Extract the [X, Y] coordinate from the center of the cell holding the provided text.  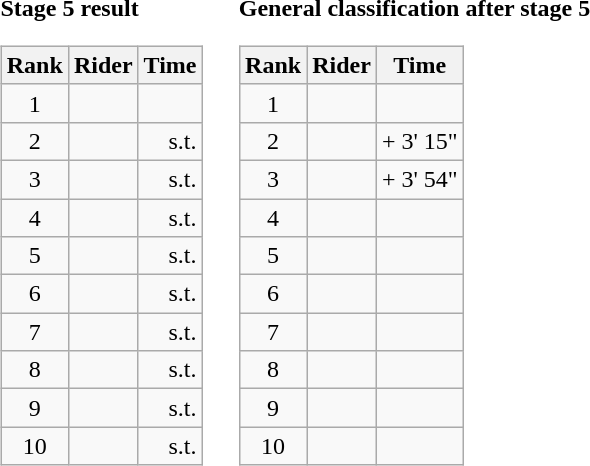
+ 3' 15" [420, 141]
+ 3' 54" [420, 179]
